Determine the [X, Y] coordinate at the center of the cell enclosing the given text.  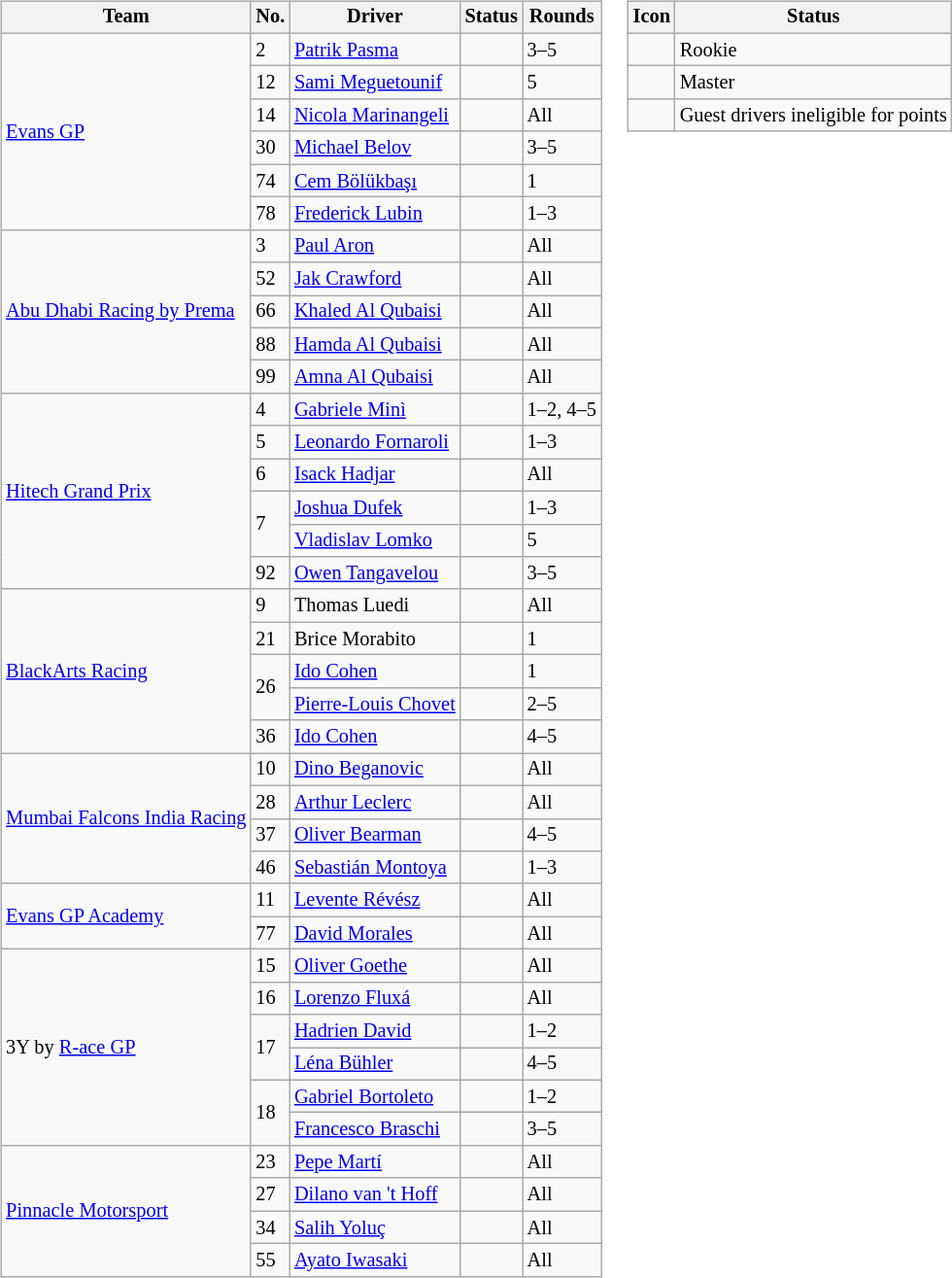
Amna Al Qubaisi [375, 377]
Thomas Luedi [375, 605]
Sebastián Montoya [375, 868]
BlackArts Racing [126, 671]
27 [270, 1194]
Dilano van 't Hoff [375, 1194]
Icon [652, 17]
Pierre-Louis Chovet [375, 704]
46 [270, 868]
Oliver Bearman [375, 835]
37 [270, 835]
Sami Meguetounif [375, 83]
Francesco Braschi [375, 1129]
Léna Bühler [375, 1064]
No. [270, 17]
Khaled Al Qubaisi [375, 312]
7 [270, 523]
Driver [375, 17]
2 [270, 50]
4 [270, 410]
Hadrien David [375, 1031]
Oliver Goethe [375, 966]
Team [126, 17]
Rookie [814, 50]
78 [270, 214]
66 [270, 312]
Guest drivers ineligible for points [814, 116]
Master [814, 83]
36 [270, 737]
26 [270, 688]
52 [270, 279]
Joshua Dufek [375, 507]
Gabriele Minì [375, 410]
Frederick Lubin [375, 214]
55 [270, 1261]
Ayato Iwasaki [375, 1261]
Leonardo Fornaroli [375, 442]
21 [270, 639]
17 [270, 1048]
Nicola Marinangeli [375, 116]
88 [270, 344]
74 [270, 181]
16 [270, 998]
Patrik Pasma [375, 50]
Hamda Al Qubaisi [375, 344]
Rounds [561, 17]
Hitech Grand Prix [126, 492]
23 [270, 1162]
14 [270, 116]
92 [270, 573]
Isack Hadjar [375, 475]
6 [270, 475]
2–5 [561, 704]
Dino Beganovic [375, 770]
Mumbai Falcons India Racing [126, 818]
3Y by R-ace GP [126, 1048]
Brice Morabito [375, 639]
1–2, 4–5 [561, 410]
Evans GP [126, 131]
99 [270, 377]
34 [270, 1227]
9 [270, 605]
Evans GP Academy [126, 915]
15 [270, 966]
10 [270, 770]
Jak Crawford [375, 279]
Salih Yoluç [375, 1227]
Gabriel Bortoleto [375, 1096]
Cem Bölükbaşı [375, 181]
77 [270, 933]
18 [270, 1112]
Lorenzo Fluxá [375, 998]
11 [270, 900]
Michael Belov [375, 148]
Arthur Leclerc [375, 802]
Owen Tangavelou [375, 573]
Vladislav Lomko [375, 540]
Paul Aron [375, 246]
Pepe Martí [375, 1162]
28 [270, 802]
Levente Révész [375, 900]
30 [270, 148]
Pinnacle Motorsport [126, 1211]
Abu Dhabi Racing by Prema [126, 311]
3 [270, 246]
12 [270, 83]
David Morales [375, 933]
